Return [X, Y] of the center of cell containing provided text 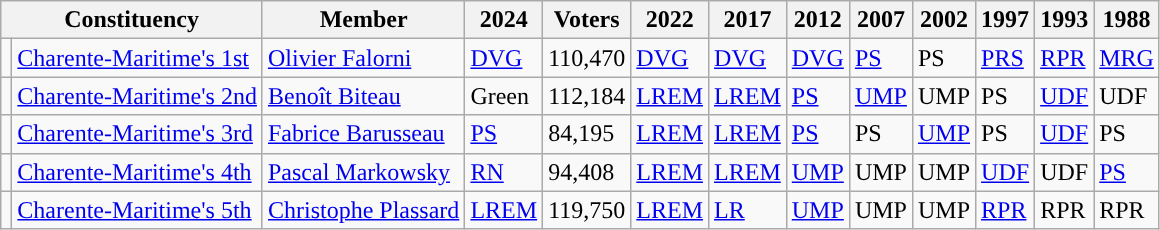
Charente-Maritime's 1st [138, 58]
1988 [1127, 20]
Pascal Markowsky [363, 172]
RN [504, 172]
MRG [1127, 58]
Benoît Biteau [363, 96]
112,184 [587, 96]
Charente-Maritime's 5th [138, 210]
PRS [1006, 58]
94,408 [587, 172]
2024 [504, 20]
Fabrice Barusseau [363, 134]
Voters [587, 20]
1997 [1006, 20]
Christophe Plassard [363, 210]
Member [363, 20]
84,195 [587, 134]
Charente-Maritime's 3rd [138, 134]
Charente-Maritime's 2nd [138, 96]
2002 [944, 20]
2017 [748, 20]
2012 [818, 20]
Olivier Falorni [363, 58]
LR [748, 210]
119,750 [587, 210]
2007 [880, 20]
Constituency [132, 20]
1993 [1064, 20]
Green [504, 96]
110,470 [587, 58]
Charente-Maritime's 4th [138, 172]
2022 [670, 20]
